Extract the (X, Y) coordinate from the center of the cell holding the provided text.  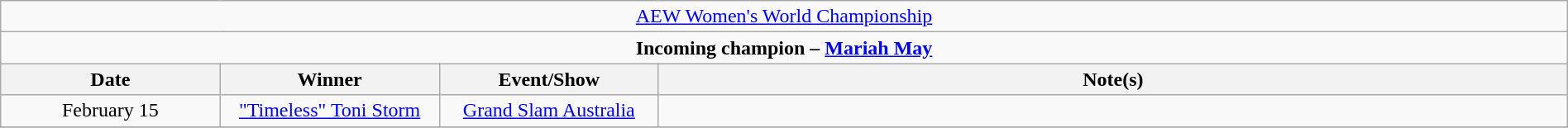
Event/Show (549, 79)
AEW Women's World Championship (784, 17)
Incoming champion – Mariah May (784, 48)
Date (111, 79)
Winner (329, 79)
February 15 (111, 111)
Grand Slam Australia (549, 111)
Note(s) (1113, 79)
"Timeless" Toni Storm (329, 111)
